Extract the [x, y] coordinate from the center of the cell holding the provided text.  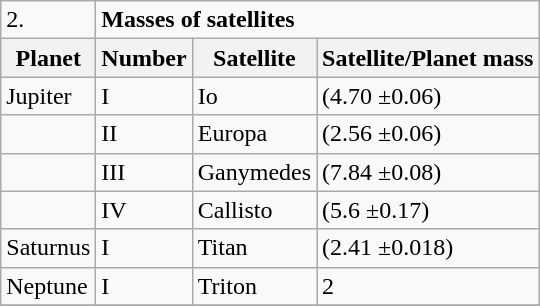
(4.70 ±0.06) [428, 96]
Saturnus [48, 248]
2 [428, 286]
Triton [254, 286]
Io [254, 96]
Satellite [254, 58]
Ganymedes [254, 172]
IV [144, 210]
Planet [48, 58]
III [144, 172]
Europa [254, 134]
2. [48, 20]
Masses of satellites [318, 20]
Jupiter [48, 96]
Satellite/Planet mass [428, 58]
(2.41 ±0.018) [428, 248]
II [144, 134]
Number [144, 58]
(2.56 ±0.06) [428, 134]
(7.84 ±0.08) [428, 172]
Titan [254, 248]
(5.6 ±0.17) [428, 210]
Callisto [254, 210]
Neptune [48, 286]
